Pinpoint the cell where the given text exists, returning its (X, Y) midpoint coordinate. 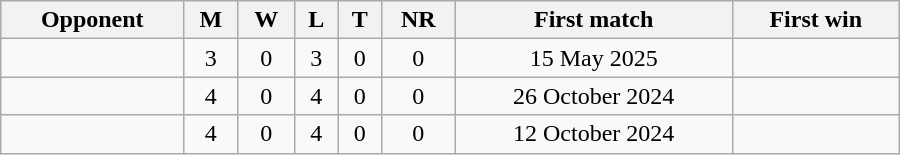
W (266, 20)
12 October 2024 (594, 134)
NR (418, 20)
L (316, 20)
26 October 2024 (594, 96)
15 May 2025 (594, 58)
First win (816, 20)
First match (594, 20)
M (211, 20)
Opponent (92, 20)
T (360, 20)
